Pinpoint the cell where the given text exists, returning its [x, y] midpoint coordinate. 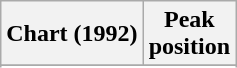
Chart (1992) [72, 34]
Peakposition [189, 34]
